Search for the cell housing the specified text and yield its (X, Y) center coordinate. 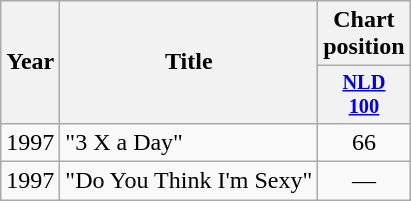
Chart position (364, 34)
"Do You Think I'm Sexy" (189, 181)
Year (30, 62)
NLD100 (364, 95)
— (364, 181)
"3 X a Day" (189, 142)
66 (364, 142)
Title (189, 62)
